Return the (x, y) coordinate for the center point of the cell that contains the specified text.  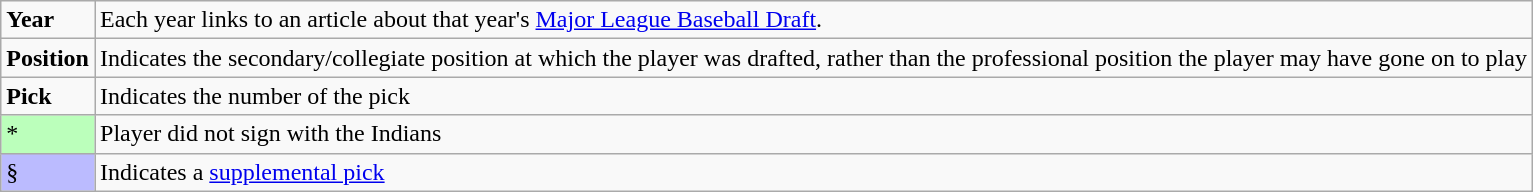
§ (48, 172)
Each year links to an article about that year's Major League Baseball Draft. (813, 20)
Indicates the number of the pick (813, 96)
* (48, 134)
Pick (48, 96)
Position (48, 58)
Indicates a supplemental pick (813, 172)
Player did not sign with the Indians (813, 134)
Year (48, 20)
